Scan for the cell matching the given text and deliver its [X, Y] coordinate at center. 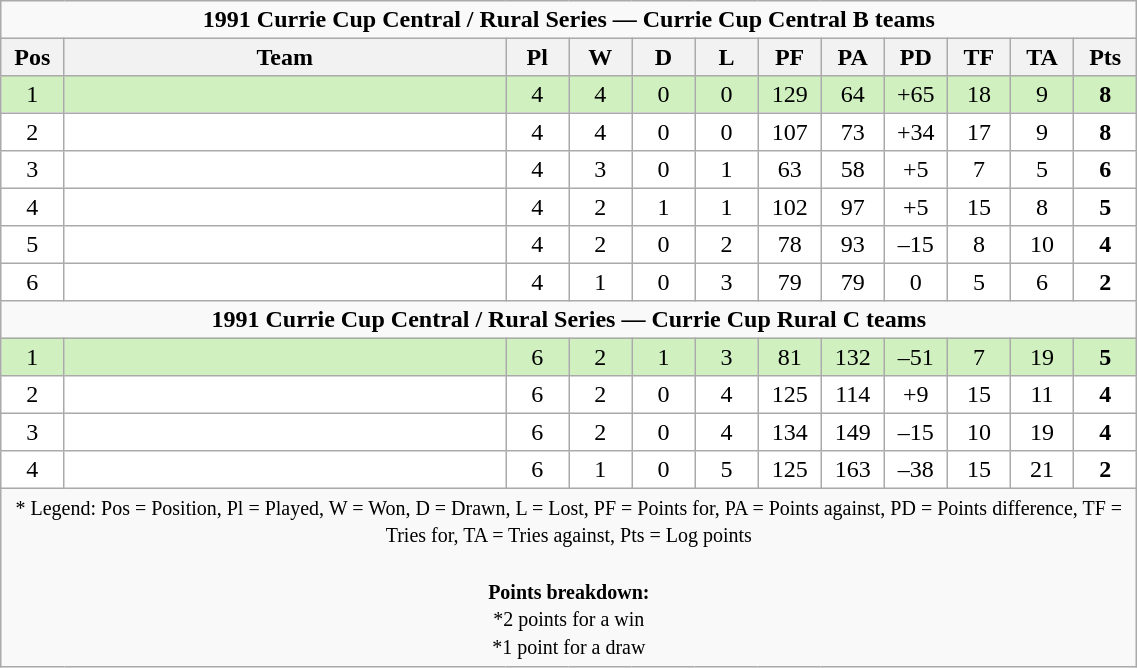
+34 [916, 132]
+9 [916, 394]
73 [852, 132]
Pos [32, 56]
17 [978, 132]
102 [790, 206]
L [726, 56]
–38 [916, 468]
58 [852, 170]
132 [852, 356]
163 [852, 468]
Team [285, 56]
81 [790, 356]
11 [1042, 394]
D [664, 56]
129 [790, 94]
PA [852, 56]
134 [790, 432]
PF [790, 56]
18 [978, 94]
–51 [916, 356]
64 [852, 94]
63 [790, 170]
PD [916, 56]
+65 [916, 94]
97 [852, 206]
1991 Currie Cup Central / Rural Series — Currie Cup Rural C teams [569, 318]
93 [852, 244]
TA [1042, 56]
107 [790, 132]
TF [978, 56]
21 [1042, 468]
1991 Currie Cup Central / Rural Series — Currie Cup Central B teams [569, 20]
149 [852, 432]
Pts [1106, 56]
Pl [538, 56]
W [600, 56]
78 [790, 244]
114 [852, 394]
